Extract the (X, Y) coordinate from the center of the cell holding the provided text.  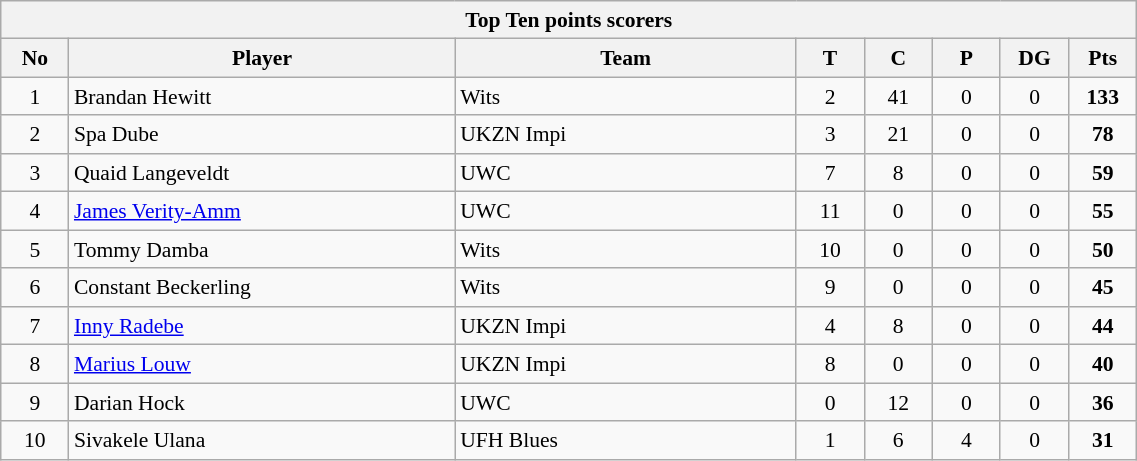
Top Ten points scorers (569, 20)
45 (1103, 288)
Spa Dube (262, 135)
36 (1103, 402)
Brandan Hewitt (262, 97)
78 (1103, 135)
Inny Radebe (262, 326)
Constant Beckerling (262, 288)
T (830, 58)
21 (898, 135)
Player (262, 58)
5 (35, 249)
133 (1103, 97)
No (35, 58)
55 (1103, 211)
DG (1034, 58)
Tommy Damba (262, 249)
40 (1103, 364)
C (898, 58)
Quaid Langeveldt (262, 173)
11 (830, 211)
12 (898, 402)
31 (1103, 440)
Pts (1103, 58)
Darian Hock (262, 402)
Team (626, 58)
50 (1103, 249)
UFH Blues (626, 440)
Marius Louw (262, 364)
James Verity-Amm (262, 211)
Sivakele Ulana (262, 440)
41 (898, 97)
59 (1103, 173)
44 (1103, 326)
P (966, 58)
